Output the (x, y) coordinate of the center of the cell containing the given text.  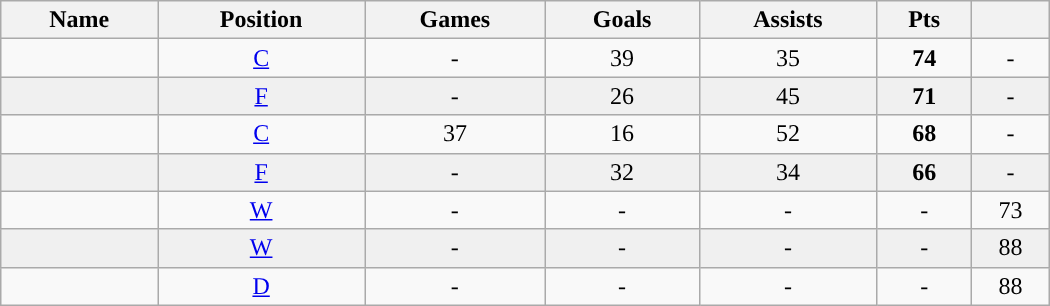
Games (455, 20)
Name (80, 20)
52 (788, 134)
32 (622, 172)
45 (788, 96)
Position (262, 20)
D (262, 286)
68 (924, 134)
Goals (622, 20)
26 (622, 96)
74 (924, 58)
35 (788, 58)
66 (924, 172)
73 (1011, 210)
Assists (788, 20)
34 (788, 172)
39 (622, 58)
Pts (924, 20)
16 (622, 134)
71 (924, 96)
37 (455, 134)
